Return [x, y] of the center of cell containing provided text 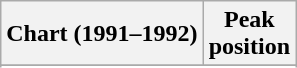
Chart (1991–1992) [102, 34]
Peakposition [249, 34]
